Locate the cell with the specified text and output its (X, Y) center coordinate. 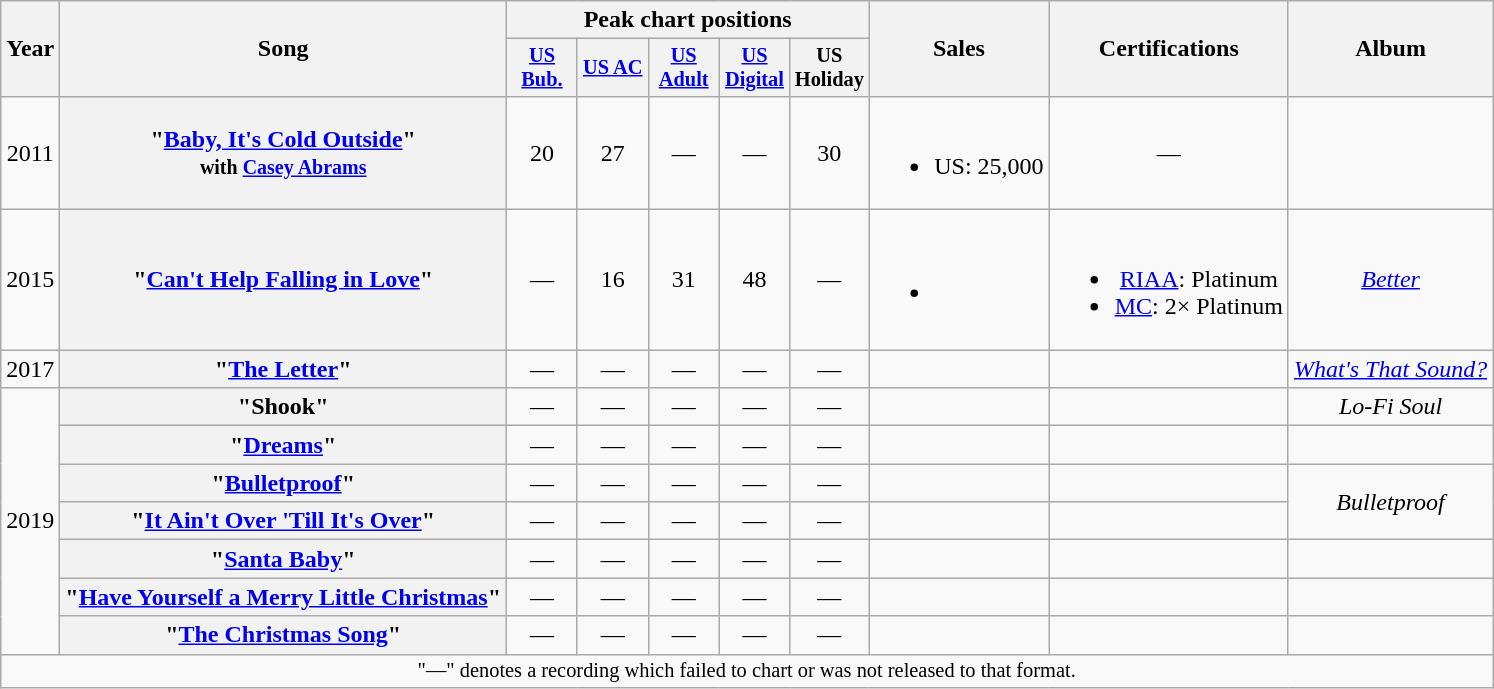
US Holiday (830, 68)
16 (612, 280)
"Baby, It's Cold Outside" with Casey Abrams (284, 152)
"Dreams" (284, 445)
48 (754, 280)
Bulletproof (1390, 502)
"The Christmas Song" (284, 635)
"Shook" (284, 407)
US Digital (754, 68)
Better (1390, 280)
US AC (612, 68)
"It Ain't Over 'Till It's Over" (284, 521)
2017 (30, 369)
30 (830, 152)
US: 25,000 (959, 152)
2019 (30, 521)
RIAA: PlatinumMC: 2× Platinum (1168, 280)
"—" denotes a recording which failed to chart or was not released to that format. (747, 671)
"Have Yourself a Merry Little Christmas" (284, 597)
Album (1390, 49)
"Bulletproof" (284, 483)
What's That Sound? (1390, 369)
Certifications (1168, 49)
Year (30, 49)
27 (612, 152)
Lo-Fi Soul (1390, 407)
"The Letter" (284, 369)
"Can't Help Falling in Love" (284, 280)
2011 (30, 152)
Peak chart positions (688, 20)
US Adult (684, 68)
31 (684, 280)
Sales (959, 49)
2015 (30, 280)
US Bub. (542, 68)
20 (542, 152)
"Santa Baby" (284, 559)
Song (284, 49)
